Pinpoint the cell where the given text exists, returning its (x, y) midpoint coordinate. 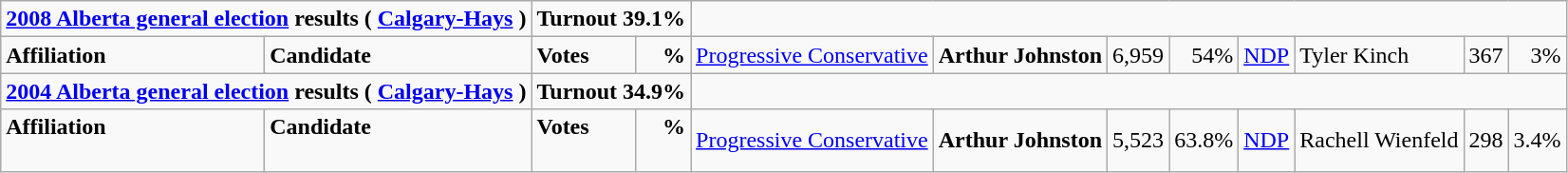
3% (1538, 55)
3.4% (1538, 141)
Turnout 34.9% (611, 91)
Rachell Wienfeld (1379, 141)
54% (1204, 55)
367 (1486, 55)
2004 Alberta general election results ( Calgary-Hays ) (266, 91)
Tyler Kinch (1379, 55)
63.8% (1204, 141)
Turnout 39.1% (611, 19)
5,523 (1139, 141)
6,959 (1139, 55)
298 (1486, 141)
2008 Alberta general election results ( Calgary-Hays ) (266, 19)
